Find where the given text appears and provide that cell's center as [X, Y] coordinate. 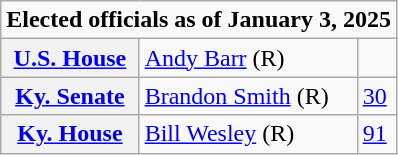
Elected officials as of January 3, 2025 [199, 20]
Ky. Senate [70, 96]
Ky. House [70, 134]
U.S. House [70, 58]
Brandon Smith (R) [248, 96]
Bill Wesley (R) [248, 134]
30 [376, 96]
91 [376, 134]
Andy Barr (R) [248, 58]
